Return (x, y) of the center of cell containing provided text 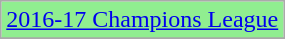
2016-17 Champions League (142, 20)
